Extract the [x, y] coordinate from the center of the cell holding the provided text.  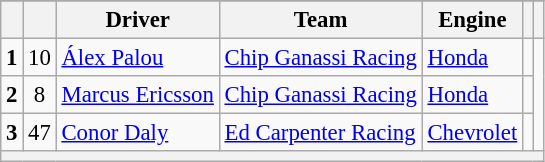
Marcus Ericsson [138, 95]
Álex Palou [138, 58]
Team [320, 20]
Engine [472, 20]
Ed Carpenter Racing [320, 133]
10 [40, 58]
1 [12, 58]
8 [40, 95]
Conor Daly [138, 133]
Chevrolet [472, 133]
47 [40, 133]
Driver [138, 20]
2 [12, 95]
3 [12, 133]
